Scan for the cell matching the given text and deliver its [X, Y] coordinate at center. 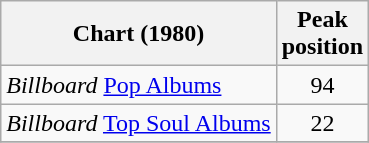
Peakposition [322, 34]
22 [322, 123]
Billboard Pop Albums [138, 85]
Chart (1980) [138, 34]
Billboard Top Soul Albums [138, 123]
94 [322, 85]
